Provide the (x, y) coordinate of the cell's center where the given text is located.  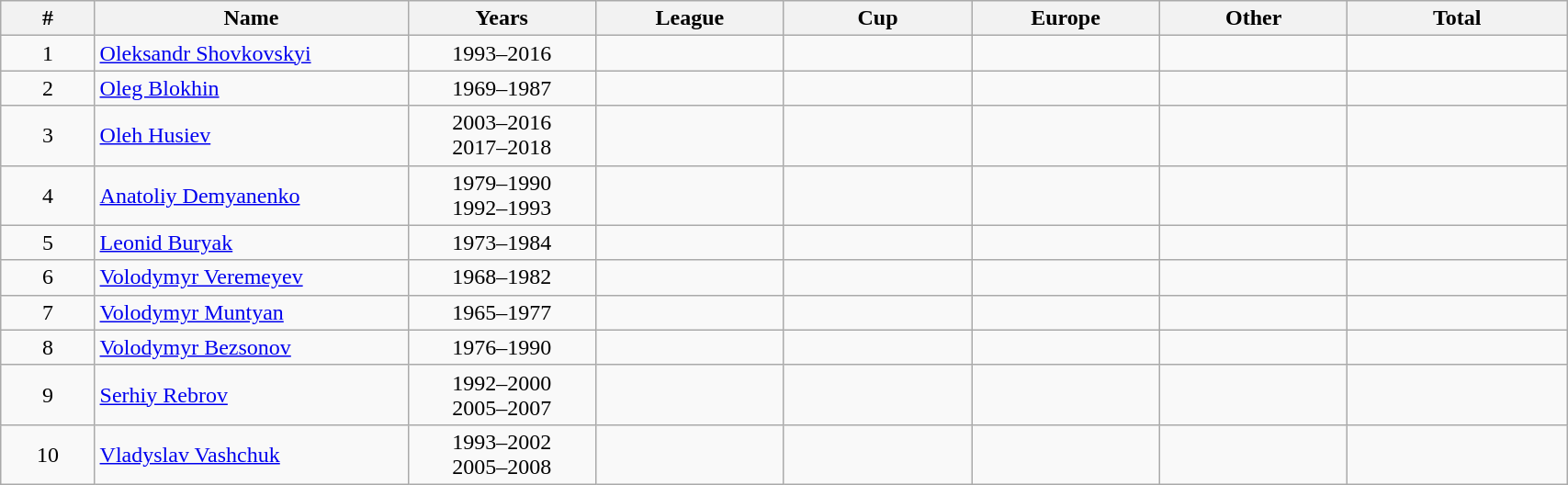
Oleg Blokhin (252, 88)
Oleksandr Shovkovskyi (252, 53)
8 (48, 347)
Serhiy Rebrov (252, 395)
1969–1987 (502, 88)
6 (48, 277)
1965–1977 (502, 312)
Volodymyr Muntyan (252, 312)
4 (48, 195)
1973–1984 (502, 242)
Other (1253, 18)
# (48, 18)
9 (48, 395)
Anatoliy Demyanenko (252, 195)
Europe (1066, 18)
2 (48, 88)
1992–2000 2005–2007 (502, 395)
Vladyslav Vashchuk (252, 454)
1993–2002 2005–2008 (502, 454)
1 (48, 53)
1979–1990 1992–1993 (502, 195)
Cup (878, 18)
3 (48, 136)
Volodymyr Veremeyev (252, 277)
League (691, 18)
7 (48, 312)
2003–2016 2017–2018 (502, 136)
Total (1457, 18)
Years (502, 18)
Leonid Buryak (252, 242)
1976–1990 (502, 347)
Name (252, 18)
1993–2016 (502, 53)
1968–1982 (502, 277)
Volodymyr Bezsonov (252, 347)
Oleh Husiev (252, 136)
5 (48, 242)
10 (48, 454)
